Capture the cell that displays the provided text and extract its [x, y] central coordinate. 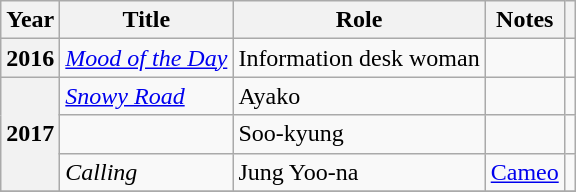
2016 [30, 58]
2017 [30, 134]
Jung Yoo-na [359, 172]
Notes [524, 20]
Role [359, 20]
Mood of the Day [146, 58]
Snowy Road [146, 96]
Information desk woman [359, 58]
Title [146, 20]
Cameo [524, 172]
Year [30, 20]
Ayako [359, 96]
Calling [146, 172]
Soo-kyung [359, 134]
